Return (x, y) of the center of cell containing provided text 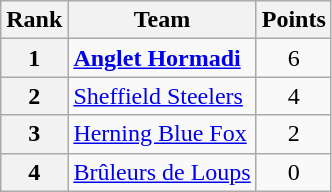
Herning Blue Fox (162, 134)
3 (34, 134)
6 (294, 58)
Team (162, 20)
Points (294, 20)
Anglet Hormadi (162, 58)
Brûleurs de Loups (162, 172)
Sheffield Steelers (162, 96)
Rank (34, 20)
1 (34, 58)
0 (294, 172)
